Identify which cell holds the provided text, then report its [x, y] central coordinate. 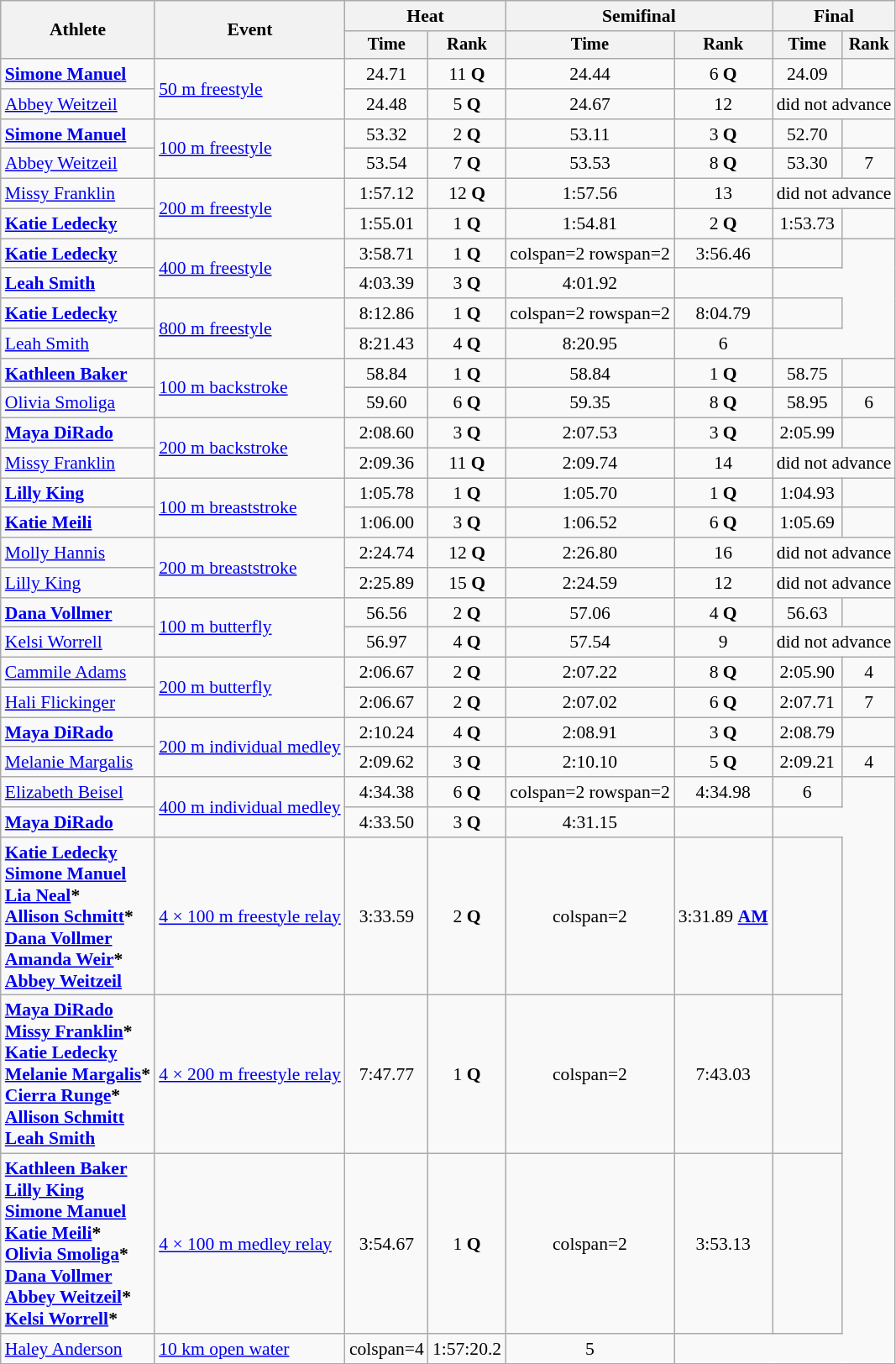
3:33.59 [386, 917]
colspan=4 [386, 1349]
3:56.46 [724, 254]
3:31.89 AM [724, 917]
800 m freestyle [250, 328]
14 [724, 464]
2:09.21 [808, 763]
100 m freestyle [250, 150]
2:07.53 [589, 433]
59.35 [589, 403]
200 m individual medley [250, 748]
Haley Anderson [77, 1349]
2:26.80 [589, 553]
100 m butterfly [250, 628]
4:34.38 [386, 792]
1:57:20.2 [467, 1349]
Heat [425, 16]
Final [835, 16]
24.44 [589, 74]
13 [724, 194]
1:05.78 [386, 493]
58.95 [808, 403]
Kathleen BakerLilly KingSimone ManuelKatie Meili*Olivia Smoliga*Dana VollmerAbbey Weitzeil*Kelsi Worrell* [77, 1244]
8:21.43 [386, 344]
2:07.71 [808, 703]
2:09.74 [589, 464]
56.97 [386, 643]
4:33.50 [386, 822]
16 [724, 553]
2:05.99 [808, 433]
1:53.73 [808, 224]
200 m butterfly [250, 687]
8:04.79 [724, 313]
Athlete [77, 30]
4 × 100 m freestyle relay [250, 917]
24.71 [386, 74]
400 m freestyle [250, 269]
100 m breaststroke [250, 507]
8:20.95 [589, 344]
1:54.81 [589, 224]
Maya DiRadoMissy Franklin*Katie LedeckyMelanie Margalis*Cierra Runge*Allison SchmittLeah Smith [77, 1075]
Elizabeth Beisel [77, 792]
7:43.03 [724, 1075]
Event [250, 30]
200 m breaststroke [250, 568]
200 m backstroke [250, 449]
3:58.71 [386, 254]
5 [589, 1349]
Melanie Margalis [77, 763]
3:53.13 [724, 1244]
2:08.60 [386, 433]
Molly Hannis [77, 553]
Katie Meili [77, 523]
24.09 [808, 74]
2:10.24 [386, 732]
4:01.92 [589, 284]
Cammile Adams [77, 673]
4 × 100 m medley relay [250, 1244]
Olivia Smoliga [77, 403]
53.30 [808, 164]
58.75 [808, 374]
200 m freestyle [250, 208]
57.54 [589, 643]
1:06.52 [589, 523]
53.11 [589, 134]
Dana Vollmer [77, 613]
2:09.36 [386, 464]
7 Q [467, 164]
24.67 [589, 104]
7:47.77 [386, 1075]
Kelsi Worrell [77, 643]
2:09.62 [386, 763]
8:12.86 [386, 313]
4 × 200 m freestyle relay [250, 1075]
50 m freestyle [250, 89]
4:34.98 [724, 792]
1:57.12 [386, 194]
15 Q [467, 583]
2:24.59 [589, 583]
1:05.69 [808, 523]
400 m individual medley [250, 806]
2:08.79 [808, 732]
2:08.91 [589, 732]
2:24.74 [386, 553]
57.06 [589, 613]
24.48 [386, 104]
1:05.70 [589, 493]
1:57.56 [589, 194]
Hali Flickinger [77, 703]
Semifinal [638, 16]
56.63 [808, 613]
2:07.22 [589, 673]
1:06.00 [386, 523]
3:54.67 [386, 1244]
53.54 [386, 164]
2:10.10 [589, 763]
2:05.90 [808, 673]
9 [724, 643]
53.53 [589, 164]
10 km open water [250, 1349]
56.56 [386, 613]
4:31.15 [589, 822]
Kathleen Baker [77, 374]
53.32 [386, 134]
1:55.01 [386, 224]
100 m backstroke [250, 388]
59.60 [386, 403]
52.70 [808, 134]
1:04.93 [808, 493]
2:07.02 [589, 703]
4:03.39 [386, 284]
Katie LedeckySimone ManuelLia Neal*Allison Schmitt*Dana VollmerAmanda Weir*Abbey Weitzeil [77, 917]
2:25.89 [386, 583]
